Output the [x, y] coordinate of the center of the cell containing the given text.  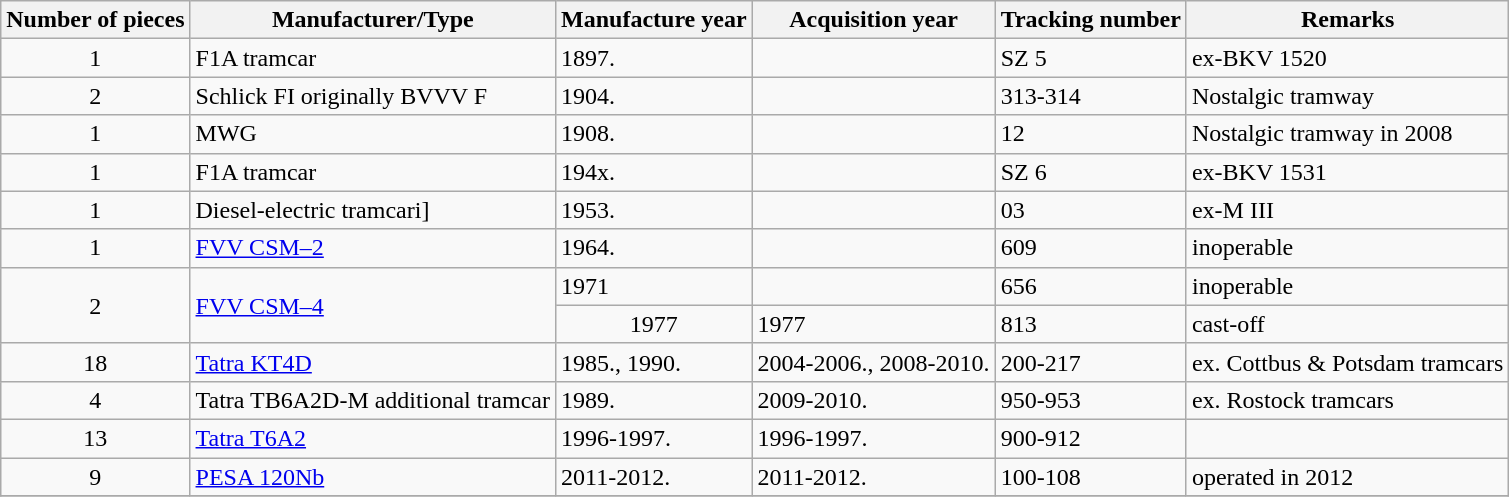
2004-2006., 2008-2010. [874, 362]
Tatra TB6A2D-M additional tramcar [373, 400]
ex. Cottbus & Potsdam tramcars [1347, 362]
1971 [654, 286]
SZ 5 [1090, 58]
1904. [654, 96]
1985., 1990. [654, 362]
FVV CSM–2 [373, 248]
13 [96, 438]
100-108 [1090, 477]
FVV CSM–4 [373, 305]
950-953 [1090, 400]
1897. [654, 58]
813 [1090, 324]
609 [1090, 248]
03 [1090, 210]
1953. [654, 210]
ex. Rostock tramcars [1347, 400]
1964. [654, 248]
Diesel-electric tramcari] [373, 210]
900-912 [1090, 438]
SZ 6 [1090, 172]
cast-off [1347, 324]
ex-M III [1347, 210]
Remarks [1347, 20]
1908. [654, 134]
Manufacture year [654, 20]
656 [1090, 286]
1989. [654, 400]
Tatra T6A2 [373, 438]
18 [96, 362]
MWG [373, 134]
12 [1090, 134]
Manufacturer/Type [373, 20]
operated in 2012 [1347, 477]
Acquisition year [874, 20]
Tatra KT4D [373, 362]
Nostalgic tramway [1347, 96]
200-217 [1090, 362]
194x. [654, 172]
Tracking number [1090, 20]
ex-BKV 1520 [1347, 58]
ex-BKV 1531 [1347, 172]
PESA 120Nb [373, 477]
313-314 [1090, 96]
Number of pieces [96, 20]
9 [96, 477]
4 [96, 400]
Nostalgic tramway in 2008 [1347, 134]
2009-2010. [874, 400]
Schlick FI originally BVVV F [373, 96]
